From the cell containing the given text, extract its center point as [x, y] coordinate. 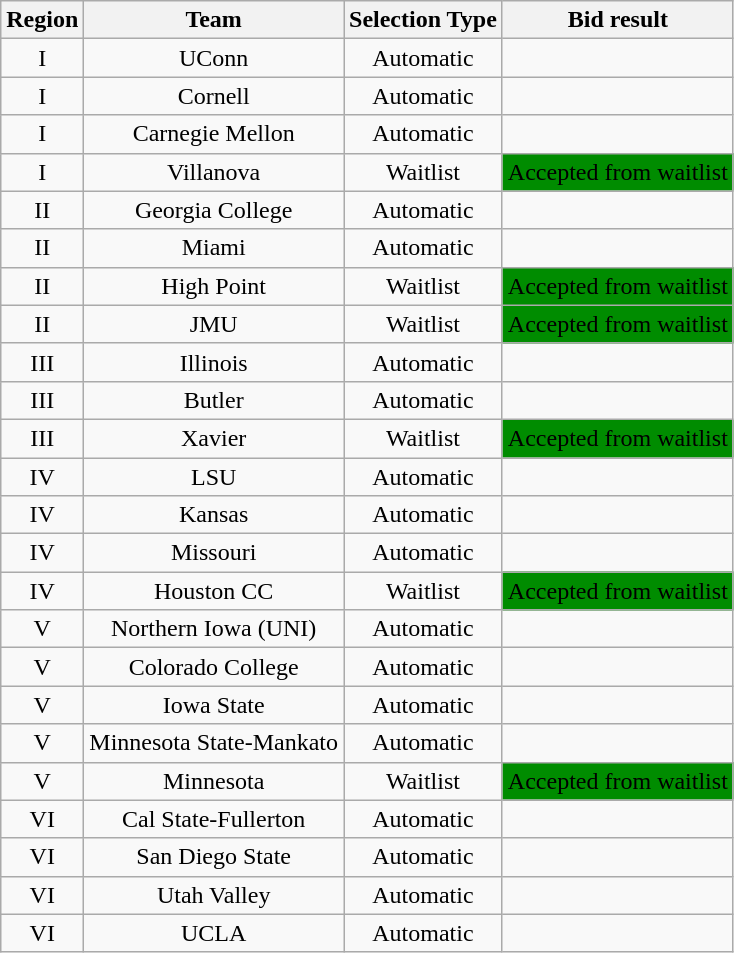
JMU [214, 324]
High Point [214, 286]
Cornell [214, 96]
Selection Type [424, 20]
LSU [214, 477]
Region [42, 20]
Georgia College [214, 210]
Missouri [214, 553]
Team [214, 20]
UConn [214, 58]
Colorado College [214, 667]
Miami [214, 248]
Utah Valley [214, 895]
Bid result [618, 20]
Houston CC [214, 591]
Carnegie Mellon [214, 134]
Iowa State [214, 705]
Minnesota State-Mankato [214, 743]
Kansas [214, 515]
Xavier [214, 438]
Illinois [214, 362]
Butler [214, 400]
Villanova [214, 172]
Northern Iowa (UNI) [214, 629]
San Diego State [214, 857]
Cal State-Fullerton [214, 819]
UCLA [214, 933]
Minnesota [214, 781]
